Determine the [x, y] coordinate at the center of the cell enclosing the given text.  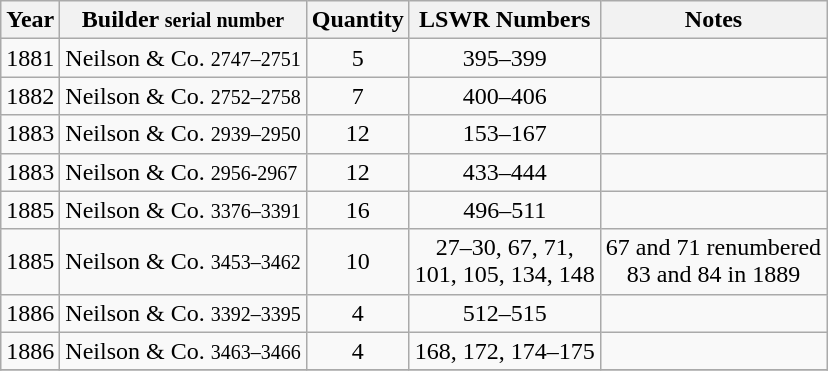
168, 172, 174–175 [504, 351]
Builder serial number [183, 20]
395–399 [504, 58]
LSWR Numbers [504, 20]
27–30, 67, 71,101, 105, 134, 148 [504, 262]
Notes [713, 20]
400–406 [504, 96]
153–167 [504, 134]
5 [358, 58]
Year [30, 20]
16 [358, 210]
496–511 [504, 210]
Neilson & Co. 2752–2758 [183, 96]
512–515 [504, 313]
Neilson & Co. 2956-2967 [183, 172]
7 [358, 96]
10 [358, 262]
Neilson & Co. 3376–3391 [183, 210]
Neilson & Co. 3463–3466 [183, 351]
1882 [30, 96]
Neilson & Co. 2939–2950 [183, 134]
Neilson & Co. 3392–3395 [183, 313]
433–444 [504, 172]
1881 [30, 58]
67 and 71 renumbered83 and 84 in 1889 [713, 262]
Neilson & Co. 2747–2751 [183, 58]
Quantity [358, 20]
Neilson & Co. 3453–3462 [183, 262]
